Locate the cell with the specified text and output its [x, y] center coordinate. 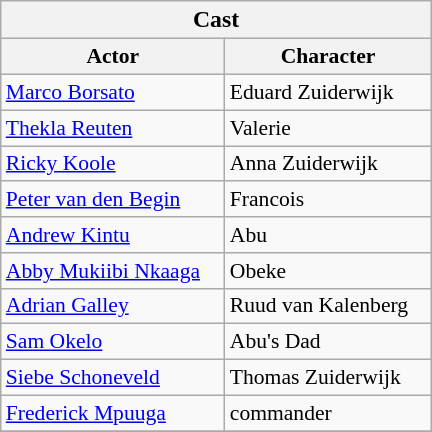
Valerie [328, 128]
Thomas Zuiderwijk [328, 378]
Sam Okelo [113, 342]
Abby Mukiibi Nkaaga [113, 271]
Obeke [328, 271]
Frederick Mpuuga [113, 413]
Andrew Kintu [113, 235]
Eduard Zuiderwijk [328, 93]
Anna Zuiderwijk [328, 164]
Thekla Reuten [113, 128]
Ruud van Kalenberg [328, 306]
Ricky Koole [113, 164]
Abu's Dad [328, 342]
Cast [216, 20]
Peter van den Begin [113, 200]
commander [328, 413]
Marco Borsato [113, 93]
Francois [328, 200]
Adrian Galley [113, 306]
Abu [328, 235]
Character [328, 57]
Siebe Schoneveld [113, 378]
Actor [113, 57]
